Identify which cell holds the provided text, then report its [X, Y] central coordinate. 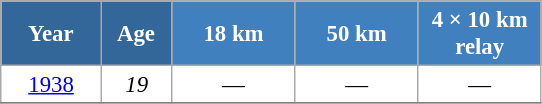
19 [136, 85]
1938 [52, 85]
18 km [234, 34]
50 km [356, 34]
Year [52, 34]
4 × 10 km relay [480, 34]
Age [136, 34]
